Provide the (X, Y) coordinate of the cell's center where the given text is located.  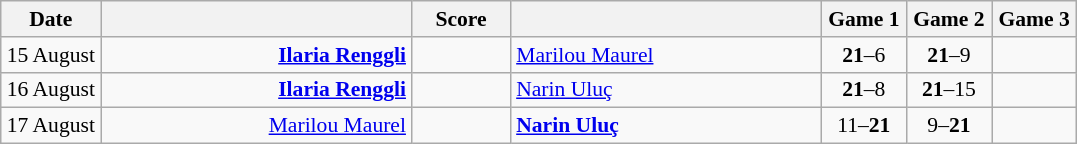
15 August (51, 55)
17 August (51, 126)
11–21 (864, 126)
Game 3 (1034, 19)
16 August (51, 90)
Game 2 (948, 19)
9–21 (948, 126)
Game 1 (864, 19)
Date (51, 19)
21–8 (864, 90)
Score (461, 19)
21–9 (948, 55)
21–6 (864, 55)
21–15 (948, 90)
